Identify which cell holds the provided text, then report its [x, y] central coordinate. 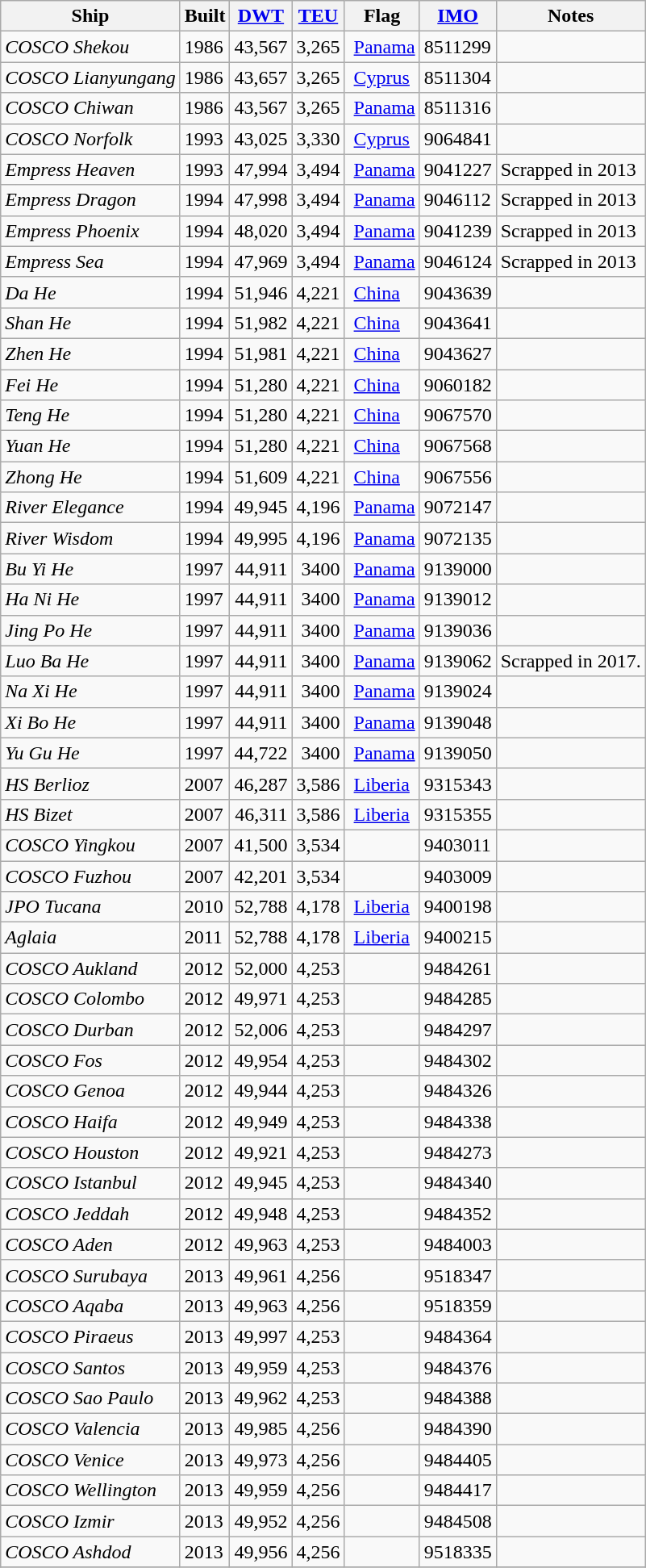
IMO [458, 16]
49,971 [261, 999]
TEU [318, 16]
Da He [90, 292]
9315343 [458, 784]
River Wisdom [90, 538]
9043627 [458, 353]
9072147 [458, 508]
9484297 [458, 1030]
COSCO Durban [90, 1030]
49,944 [261, 1091]
9484261 [458, 968]
9041239 [458, 231]
2010 [205, 907]
9041227 [458, 169]
COSCO Lianyungang [90, 77]
9139024 [458, 692]
43,657 [261, 77]
9139050 [458, 753]
JPO Tucana [90, 907]
HS Bizet [90, 814]
COSCO Fos [90, 1060]
47,969 [261, 261]
COSCO Jeddah [90, 1214]
46,287 [261, 784]
COSCO Valencia [90, 1429]
COSCO Genoa [90, 1091]
River Elegance [90, 508]
Yu Gu He [90, 753]
Zhong He [90, 477]
Jing Po He [90, 630]
44,722 [261, 753]
43,025 [261, 139]
51,609 [261, 477]
41,500 [261, 845]
8511304 [458, 77]
COSCO Colombo [90, 999]
Zhen He [90, 353]
COSCO Norfolk [90, 139]
49,985 [261, 1429]
9067556 [458, 477]
9484508 [458, 1521]
9518347 [458, 1275]
Bu Yi He [90, 569]
COSCO Aqaba [90, 1306]
49,956 [261, 1552]
9518359 [458, 1306]
9484302 [458, 1060]
Ha Ni He [90, 600]
COSCO Wellington [90, 1491]
Empress Heaven [90, 169]
COSCO Yingkou [90, 845]
9484364 [458, 1336]
47,994 [261, 169]
9046112 [458, 200]
Empress Dragon [90, 200]
9067570 [458, 416]
49,948 [261, 1214]
9043641 [458, 323]
COSCO Surubaya [90, 1275]
COSCO Haifa [90, 1122]
COSCO Aden [90, 1244]
52,006 [261, 1030]
2011 [205, 938]
51,982 [261, 323]
9484417 [458, 1491]
HS Berlioz [90, 784]
Scrapped in 2017. [571, 661]
49,921 [261, 1152]
Luo Ba He [90, 661]
Shan He [90, 323]
COSCO Piraeus [90, 1336]
COSCO Ashdod [90, 1552]
Flag [382, 16]
49,954 [261, 1060]
9484388 [458, 1399]
Aglaia [90, 938]
9139062 [458, 661]
COSCO Houston [90, 1152]
49,952 [261, 1521]
Xi Bo He [90, 722]
Notes [571, 16]
Empress Sea [90, 261]
COSCO Santos [90, 1368]
Teng He [90, 416]
48,020 [261, 231]
9400198 [458, 907]
9060182 [458, 385]
49,973 [261, 1460]
Ship [90, 16]
COSCO Chiwan [90, 108]
9064841 [458, 139]
47,998 [261, 200]
49,961 [261, 1275]
Fei He [90, 385]
Built [205, 16]
9139012 [458, 600]
9484352 [458, 1214]
51,981 [261, 353]
9072135 [458, 538]
9484376 [458, 1368]
9139036 [458, 630]
9139000 [458, 569]
COSCO Istanbul [90, 1183]
9484405 [458, 1460]
9484338 [458, 1122]
Empress Phoenix [90, 231]
9518335 [458, 1552]
9315355 [458, 814]
DWT [261, 16]
COSCO Fuzhou [90, 876]
9484273 [458, 1152]
49,962 [261, 1399]
8511299 [458, 47]
COSCO Izmir [90, 1521]
9484390 [458, 1429]
51,946 [261, 292]
9403011 [458, 845]
9139048 [458, 722]
9400215 [458, 938]
COSCO Sao Paulo [90, 1399]
9484340 [458, 1183]
42,201 [261, 876]
49,997 [261, 1336]
COSCO Shekou [90, 47]
Yuan He [90, 446]
9484326 [458, 1091]
46,311 [261, 814]
9043639 [458, 292]
COSCO Venice [90, 1460]
9046124 [458, 261]
8511316 [458, 108]
49,949 [261, 1122]
9067568 [458, 446]
52,000 [261, 968]
49,995 [261, 538]
3,330 [318, 139]
COSCO Aukland [90, 968]
9484285 [458, 999]
9403009 [458, 876]
9484003 [458, 1244]
Na Xi He [90, 692]
